Output the [X, Y] coordinate of the center of the cell containing the given text.  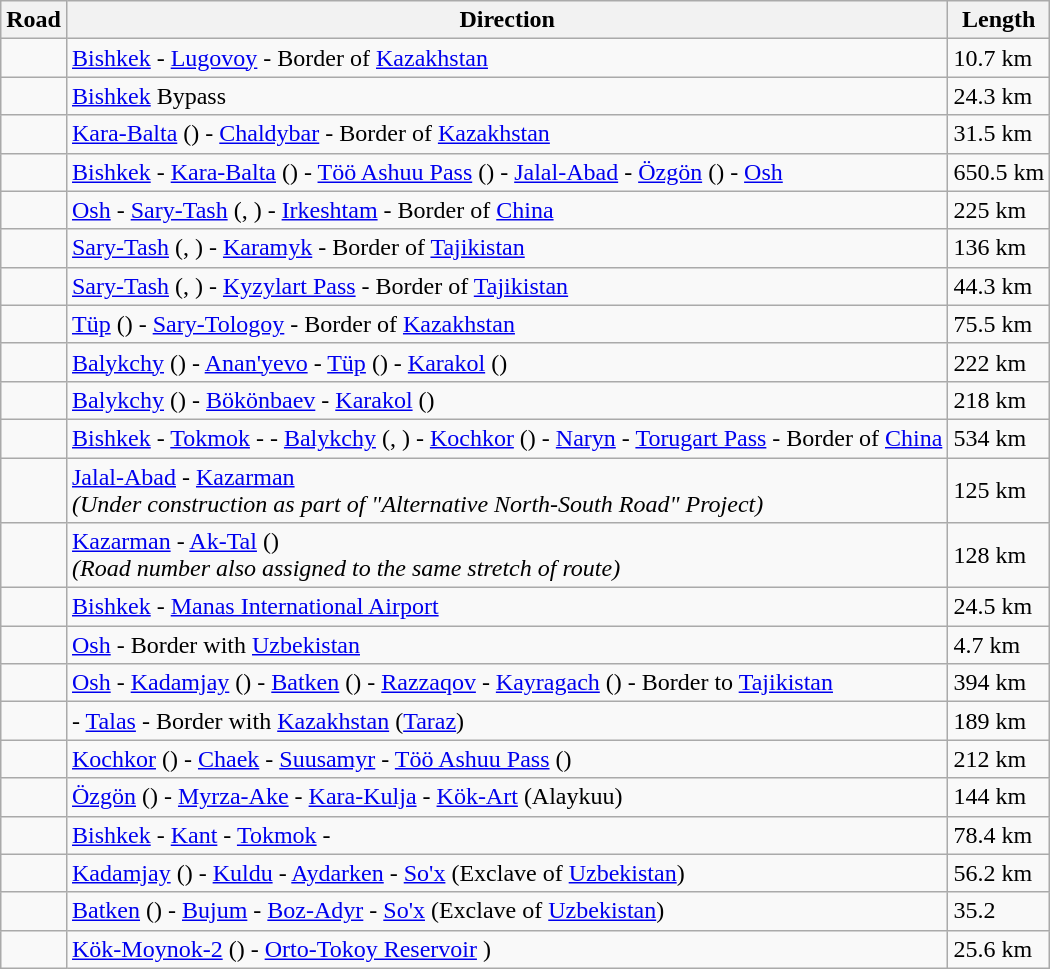
10.7 km [999, 58]
Bishkek Bypass [506, 96]
4.7 km [999, 645]
24.3 km [999, 96]
394 km [999, 683]
125 km [999, 490]
Sary-Tash (, ) - Karamyk - Border of Tajikistan [506, 248]
Bishkek - Kara-Balta () - Töö Ashuu Pass () - Jalal-Abad - Özgön () - Osh [506, 172]
31.5 km [999, 134]
Jalal-Abad - Kazarman(Under construction as part of "Alternative North-South Road" Project) [506, 490]
24.5 km [999, 607]
Kadamjay () - Kuldu - Aydarken - So'x (Exclave of Uzbekistan) [506, 873]
136 km [999, 248]
25.6 km [999, 949]
44.3 km [999, 286]
Bishkek - Kant - Tokmok - [506, 835]
Bishkek - Lugovoy - Border of Kazakhstan [506, 58]
Batken () - Bujum - Boz-Adyr - So'x (Exclave of Uzbekistan) [506, 911]
Kara-Balta () - Chaldybar - Border of Kazakhstan [506, 134]
189 km [999, 721]
75.5 km [999, 324]
144 km [999, 797]
128 km [999, 556]
Bishkek - Tokmok - - Balykchy (, ) - Kochkor () - Naryn - Torugart Pass - Border of China [506, 438]
222 km [999, 362]
Osh - Border with Uzbekistan [506, 645]
534 km [999, 438]
Kochkor () - Chaek - Suusamyr - Töö Ashuu Pass () [506, 759]
212 km [999, 759]
56.2 km [999, 873]
- Talas - Border with Kazakhstan (Taraz) [506, 721]
Kazarman - Ak-Tal ()(Road number also assigned to the same stretch of route) [506, 556]
650.5 km [999, 172]
Tüp () - Sary-Tologoy - Border of Kazakhstan [506, 324]
Kök-Moynok-2 () - Orto-Tokoy Reservoir ) [506, 949]
Özgön () - Myrza-Ake - Kara-Kulja - Kök-Art (Alaykuu) [506, 797]
Osh - Sary-Tash (, ) - Irkeshtam - Border of China [506, 210]
Balykchy () - Bökönbaev - Karakol () [506, 400]
Sary-Tash (, ) - Kyzylart Pass - Border of Tajikistan [506, 286]
Osh - Kadamjay () - Batken () - Razzaqov - Kayragach () - Border to Tajikistan [506, 683]
Road [34, 20]
Balykchy () - Anan'yevo - Tüp () - Karakol () [506, 362]
218 km [999, 400]
35.2 [999, 911]
78.4 km [999, 835]
225 km [999, 210]
Direction [506, 20]
Bishkek - Manas International Airport [506, 607]
Length [999, 20]
